Determine the [x, y] coordinate at the center of the cell enclosing the given text.  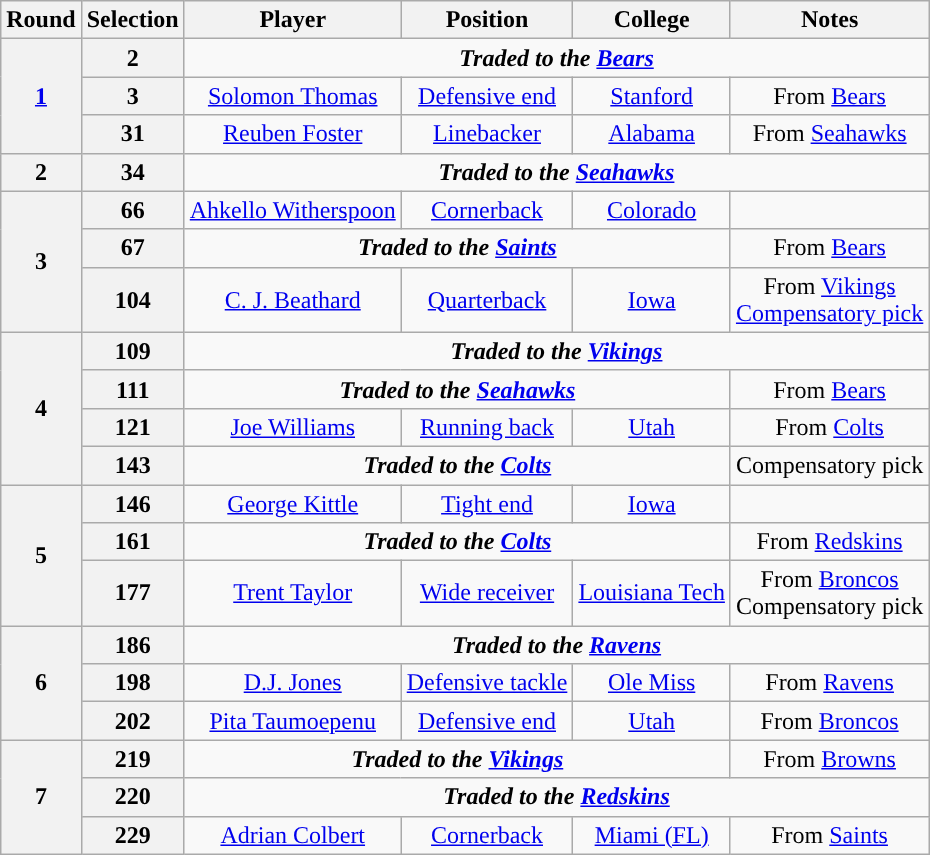
From Browns [829, 759]
Pita Taumoepenu [292, 721]
Reuben Foster [292, 134]
From Colts [829, 427]
College [652, 20]
Running back [487, 427]
186 [132, 645]
104 [132, 300]
From BroncosCompensatory pick [829, 594]
Solomon Thomas [292, 96]
Stanford [652, 96]
109 [132, 351]
146 [132, 503]
67 [132, 248]
From Redskins [829, 542]
1 [41, 96]
Traded to the Saints [457, 248]
4 [41, 408]
Miami (FL) [652, 835]
Traded to the Bears [556, 58]
Trent Taylor [292, 594]
Louisiana Tech [652, 594]
177 [132, 594]
Traded to the Redskins [556, 797]
Selection [132, 20]
From Saints [829, 835]
From VikingsCompensatory pick [829, 300]
Position [487, 20]
229 [132, 835]
34 [132, 172]
C. J. Beathard [292, 300]
Ahkello Witherspoon [292, 210]
Defensive tackle [487, 683]
From Ravens [829, 683]
7 [41, 797]
161 [132, 542]
Traded to the Ravens [556, 645]
From Broncos [829, 721]
George Kittle [292, 503]
202 [132, 721]
31 [132, 134]
Quarterback [487, 300]
66 [132, 210]
220 [132, 797]
Compensatory pick [829, 465]
Round [41, 20]
198 [132, 683]
6 [41, 683]
Adrian Colbert [292, 835]
111 [132, 389]
Ole Miss [652, 683]
Alabama [652, 134]
Wide receiver [487, 594]
Colorado [652, 210]
219 [132, 759]
Linebacker [487, 134]
Notes [829, 20]
143 [132, 465]
From Seahawks [829, 134]
Joe Williams [292, 427]
Player [292, 20]
D.J. Jones [292, 683]
121 [132, 427]
5 [41, 554]
Tight end [487, 503]
